Pinpoint the cell where the given text exists, returning its (x, y) midpoint coordinate. 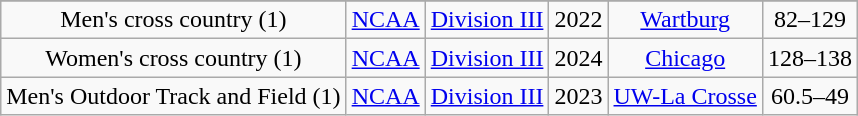
2023 (578, 96)
Chicago (685, 58)
UW-La Crosse (685, 96)
Women's cross country (1) (174, 58)
128–138 (810, 58)
2022 (578, 20)
Men's Outdoor Track and Field (1) (174, 96)
82–129 (810, 20)
2024 (578, 58)
Men's cross country (1) (174, 20)
Wartburg (685, 20)
60.5–49 (810, 96)
